Output the (X, Y) coordinate of the center of the cell containing the given text.  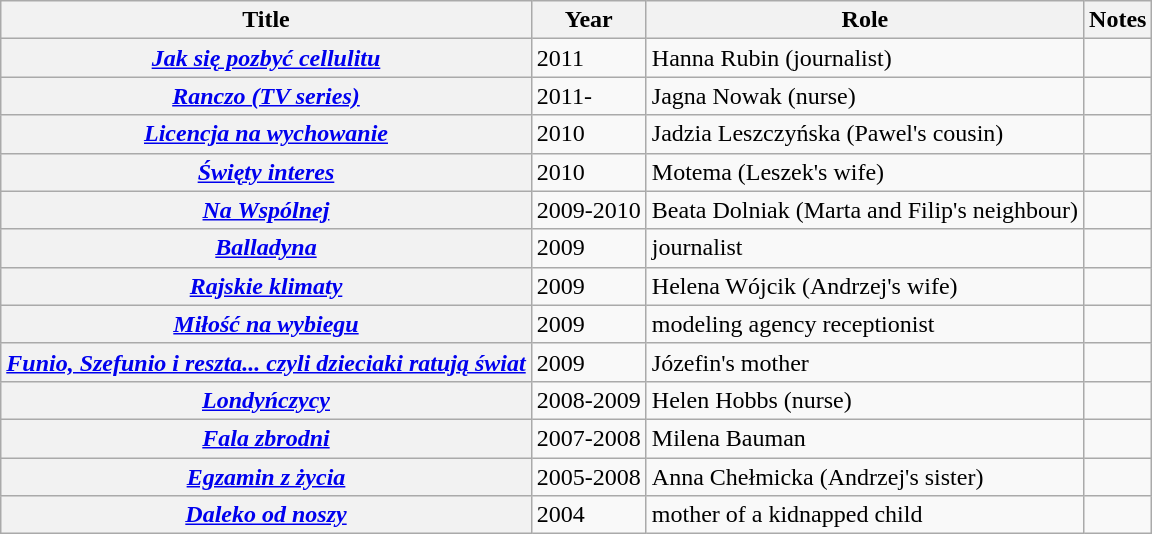
Święty interes (266, 172)
Title (266, 20)
Na Wspólnej (266, 210)
Hanna Rubin (journalist) (864, 58)
Balladyna (266, 248)
journalist (864, 248)
Jagna Nowak (nurse) (864, 96)
Ranczo (TV series) (266, 96)
mother of a kidnapped child (864, 515)
Milena Bauman (864, 438)
Egzamin z życia (266, 477)
Londyńczycy (266, 400)
2011 (588, 58)
2008-2009 (588, 400)
2004 (588, 515)
modeling agency receptionist (864, 324)
Role (864, 20)
Year (588, 20)
Notes (1118, 20)
2007-2008 (588, 438)
Helen Hobbs (nurse) (864, 400)
Daleko od noszy (266, 515)
Anna Chełmicka (Andrzej's sister) (864, 477)
Józefin's mother (864, 362)
Jadzia Leszczyńska (Pawel's cousin) (864, 134)
Jak się pozbyć cellulitu (266, 58)
2005-2008 (588, 477)
Helena Wójcik (Andrzej's wife) (864, 286)
Rajskie klimaty (266, 286)
2009-2010 (588, 210)
Funio, Szefunio i reszta... czyli dzieciaki ratują świat (266, 362)
Miłość na wybiegu (266, 324)
Motema (Leszek's wife) (864, 172)
Beata Dolniak (Marta and Filip's neighbour) (864, 210)
Fala zbrodni (266, 438)
Licencja na wychowanie (266, 134)
2011- (588, 96)
